Extract the [x, y] coordinate from the center of the cell holding the provided text.  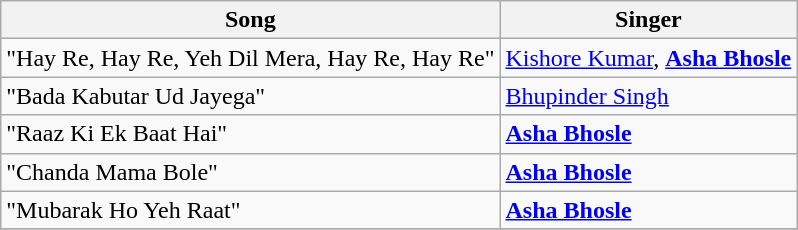
Kishore Kumar, Asha Bhosle [648, 58]
"Bada Kabutar Ud Jayega" [250, 96]
Song [250, 20]
"Mubarak Ho Yeh Raat" [250, 210]
Singer [648, 20]
"Chanda Mama Bole" [250, 172]
"Hay Re, Hay Re, Yeh Dil Mera, Hay Re, Hay Re" [250, 58]
"Raaz Ki Ek Baat Hai" [250, 134]
Bhupinder Singh [648, 96]
